Determine the (X, Y) coordinate at the center of the cell enclosing the given text.  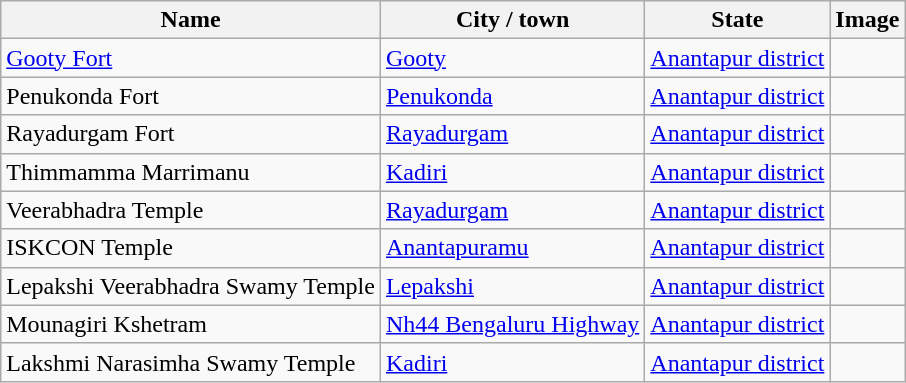
Gooty (512, 58)
Rayadurgam Fort (191, 134)
Penukonda Fort (191, 96)
ISKCON Temple (191, 248)
Thimmamma Marrimanu (191, 172)
Mounagiri Kshetram (191, 324)
Lepakshi (512, 286)
Penukonda (512, 96)
State (738, 20)
Anantapuramu (512, 248)
Lepakshi Veerabhadra Swamy Temple (191, 286)
Name (191, 20)
Veerabhadra Temple (191, 210)
Lakshmi Narasimha Swamy Temple (191, 362)
City / town (512, 20)
Image (868, 20)
Gooty Fort (191, 58)
Nh44 Bengaluru Highway (512, 324)
